Provide the [X, Y] coordinate of the cell's center where the given text is located.  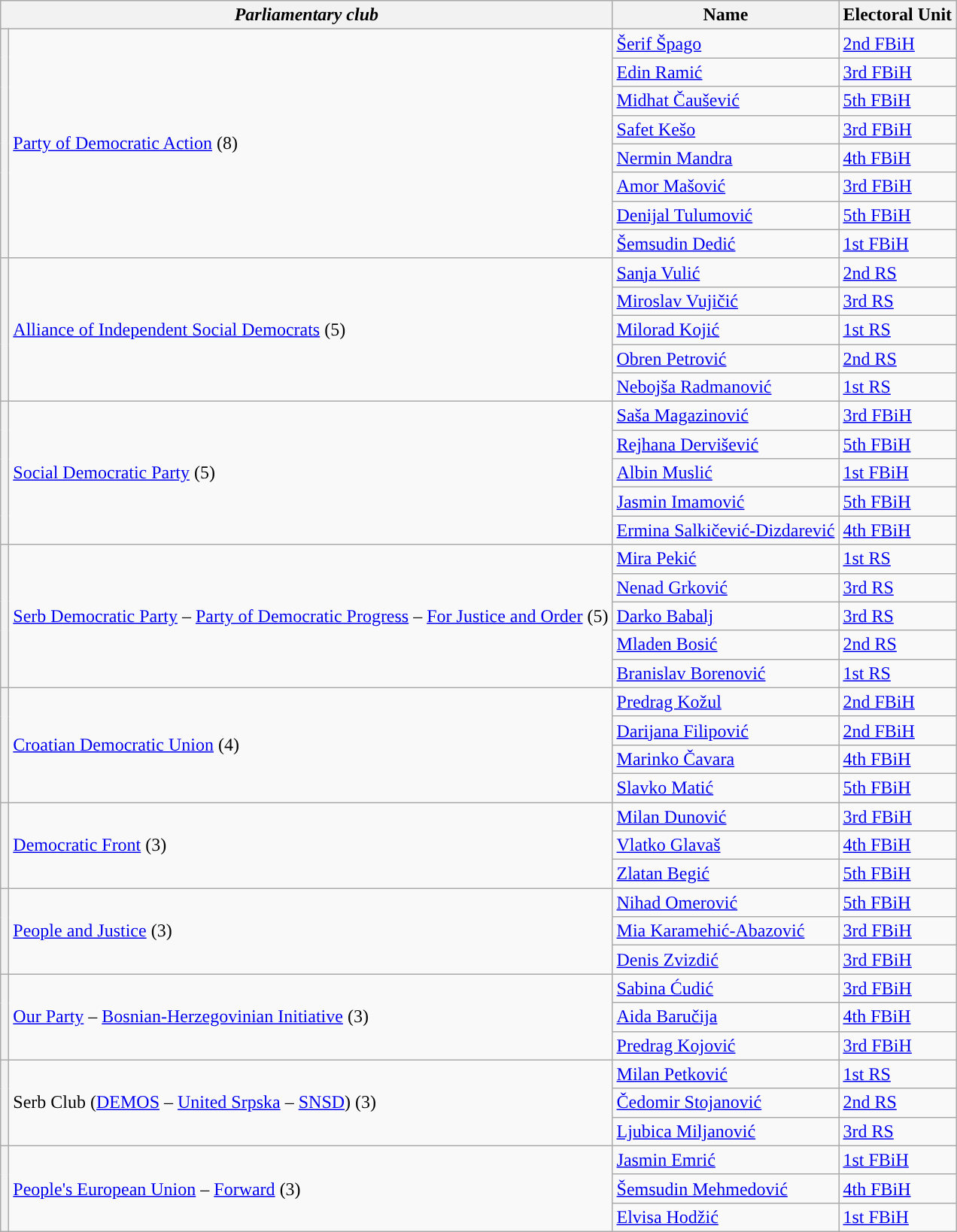
Amor Mašović [725, 187]
Obren Petrović [725, 359]
Albin Muslić [725, 473]
Elvisa Hodžić [725, 1217]
Mladen Bosić [725, 645]
Serb Democratic Party – Party of Democratic Progress – For Justice and Order (5) [311, 616]
Šemsudin Mehmedović [725, 1188]
Croatian Democratic Union (4) [311, 745]
Milorad Kojić [725, 329]
Čedomir Stojanović [725, 1103]
Name [725, 15]
Saša Magazinović [725, 416]
Sabina Ćudić [725, 988]
Serb Club (DEMOS – United Srpska – SNSD) (3) [311, 1103]
Vlatko Glavaš [725, 845]
Nihad Omerović [725, 903]
Social Democratic Party (5) [311, 473]
Ljubica Miljanović [725, 1131]
Aida Baručija [725, 1017]
Democratic Front (3) [311, 845]
Nermin Mandra [725, 158]
Mira Pekić [725, 559]
Midhat Čaušević [725, 101]
Party of Democratic Action (8) [311, 144]
Alliance of Independent Social Democrats (5) [311, 329]
Jasmin Emrić [725, 1160]
Milan Dunović [725, 816]
Denijal Tulumović [725, 215]
Electoral Unit [898, 15]
Jasmin Imamović [725, 502]
Slavko Matić [725, 787]
Parliamentary club [307, 15]
Sanja Vulić [725, 272]
Darijana Filipović [725, 730]
Darko Babalj [725, 616]
Mia Karamehić-Abazović [725, 931]
Milan Petković [725, 1074]
Predrag Kožul [725, 702]
People's European Union – Forward (3) [311, 1188]
Rejhana Dervišević [725, 445]
Zlatan Begić [725, 874]
Our Party – Bosnian-Herzegovinian Initiative (3) [311, 1017]
Šerif Špago [725, 44]
Branislav Borenović [725, 673]
Safet Kešo [725, 129]
Šemsudin Dedić [725, 244]
Marinko Čavara [725, 759]
Predrag Kojović [725, 1045]
Ermina Salkičević-Dizdarević [725, 530]
Miroslav Vujičić [725, 301]
People and Justice (3) [311, 931]
Nebojša Radmanović [725, 387]
Nenad Grković [725, 587]
Edin Ramić [725, 72]
Denis Zvizdić [725, 960]
